Scan for the cell matching the given text and deliver its [x, y] coordinate at center. 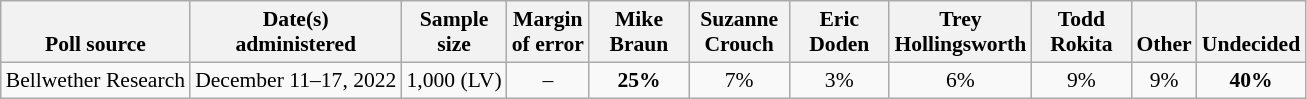
– [548, 80]
40% [1251, 80]
Date(s)administered [296, 32]
EricDoden [839, 32]
Undecided [1251, 32]
3% [839, 80]
ToddRokita [1081, 32]
Poll source [96, 32]
TreyHollingsworth [960, 32]
MikeBraun [639, 32]
7% [739, 80]
SuzanneCrouch [739, 32]
Bellwether Research [96, 80]
December 11–17, 2022 [296, 80]
Other [1164, 32]
Marginof error [548, 32]
25% [639, 80]
6% [960, 80]
Samplesize [454, 32]
1,000 (LV) [454, 80]
